Scan for the cell matching the given text and deliver its [X, Y] coordinate at center. 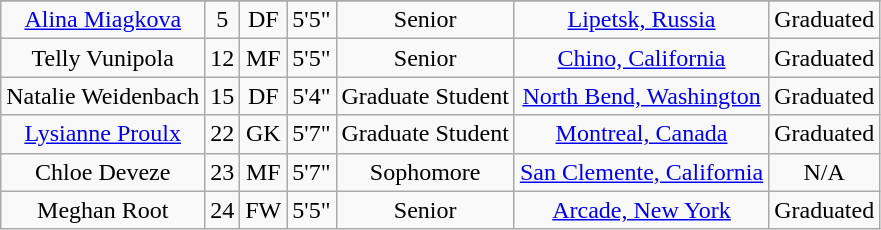
Chloe Deveze [103, 172]
23 [222, 172]
GK [264, 134]
Lysianne Proulx [103, 134]
FW [264, 210]
Telly Vunipola [103, 58]
Alina Miagkova [103, 20]
Meghan Root [103, 210]
Montreal, Canada [641, 134]
22 [222, 134]
15 [222, 96]
Sophomore [425, 172]
N/A [824, 172]
Natalie Weidenbach [103, 96]
Lipetsk, Russia [641, 20]
Arcade, New York [641, 210]
5'4" [312, 96]
24 [222, 210]
Chino, California [641, 58]
5 [222, 20]
San Clemente, California [641, 172]
North Bend, Washington [641, 96]
12 [222, 58]
